For the text-containing cell, return its midpoint in (X, Y) coordinate format. 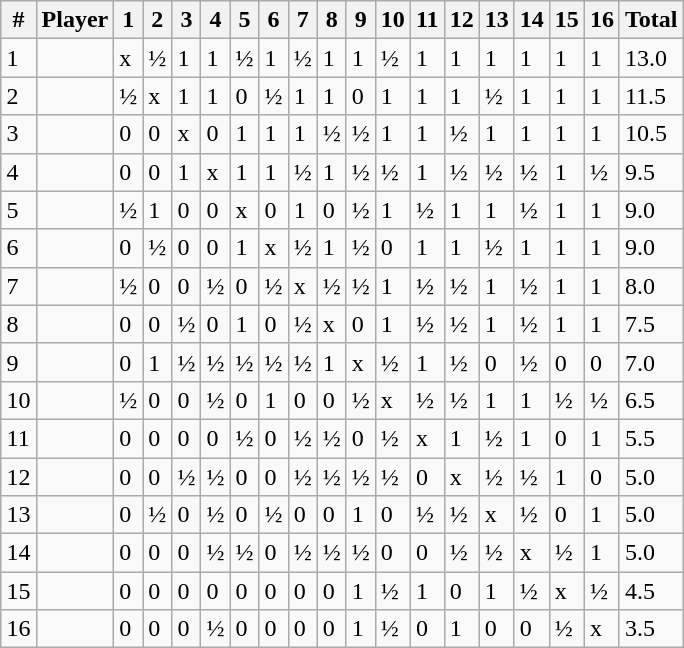
10.5 (651, 134)
4.5 (651, 591)
6.5 (651, 400)
7.5 (651, 324)
13.0 (651, 58)
3.5 (651, 629)
8.0 (651, 286)
5.5 (651, 438)
11.5 (651, 96)
9.5 (651, 172)
# (18, 20)
Player (75, 20)
Total (651, 20)
7.0 (651, 362)
